For the text-containing cell, return its midpoint in [X, Y] coordinate format. 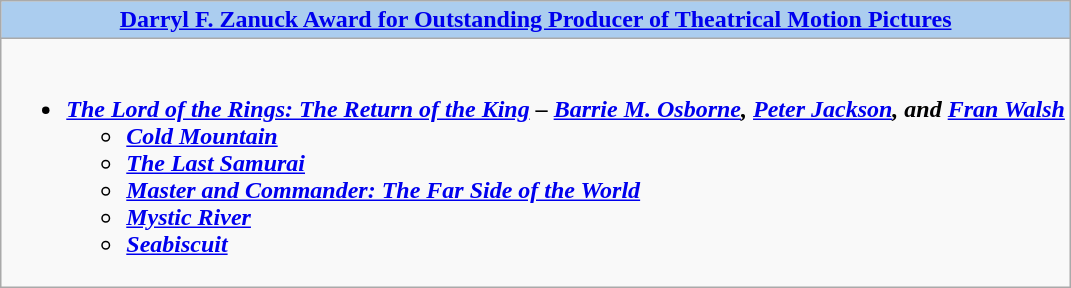
Darryl F. Zanuck Award for Outstanding Producer of Theatrical Motion Pictures [536, 20]
